Search for the cell housing the specified text and yield its (X, Y) center coordinate. 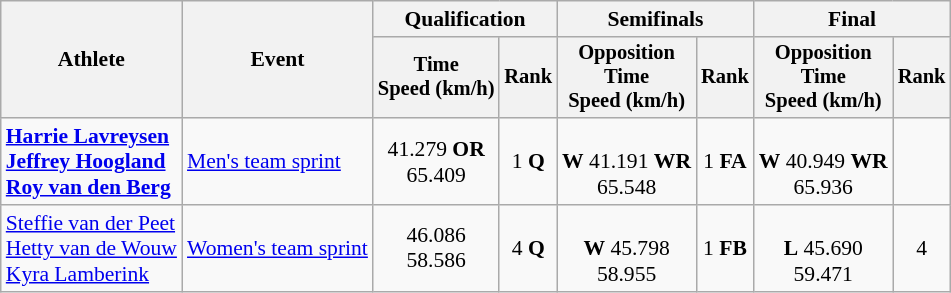
46.08658.586 (436, 248)
41.279 OR65.409 (436, 162)
Event (278, 60)
W 45.79858.955 (626, 248)
Final (852, 19)
Athlete (92, 60)
1 FA (725, 162)
W 41.191 WR65.548 (626, 162)
Harrie LavreysenJeffrey HooglandRoy van den Berg (92, 162)
Semifinals (656, 19)
4 (922, 248)
Men's team sprint (278, 162)
1 Q (528, 162)
W 40.949 WR65.936 (824, 162)
Qualification (465, 19)
TimeSpeed (km/h) (436, 78)
4 Q (528, 248)
Steffie van der PeetHetty van de WouwKyra Lamberink (92, 248)
Women's team sprint (278, 248)
1 FB (725, 248)
L 45.69059.471 (824, 248)
